Search for the cell housing the specified text and yield its [X, Y] center coordinate. 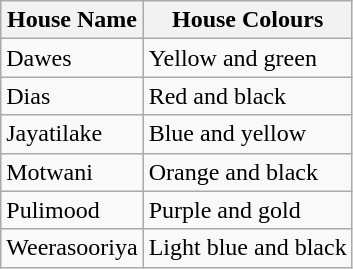
Orange and black [248, 172]
Weerasooriya [72, 248]
Motwani [72, 172]
Yellow and green [248, 58]
Pulimood [72, 210]
Light blue and black [248, 248]
Purple and gold [248, 210]
Dawes [72, 58]
Dias [72, 96]
Jayatilake [72, 134]
House Name [72, 20]
Blue and yellow [248, 134]
House Colours [248, 20]
Red and black [248, 96]
